From the cell containing the given text, extract its center point as [X, Y] coordinate. 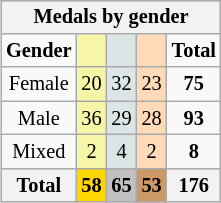
23 [152, 84]
8 [194, 152]
Female [38, 84]
176 [194, 185]
Male [38, 118]
20 [91, 84]
65 [122, 185]
36 [91, 118]
28 [152, 118]
32 [122, 84]
4 [122, 152]
75 [194, 84]
58 [91, 185]
Mixed [38, 152]
29 [122, 118]
93 [194, 118]
Gender [38, 51]
Medals by gender [111, 17]
53 [152, 185]
